Return [x, y] of the center of cell containing provided text 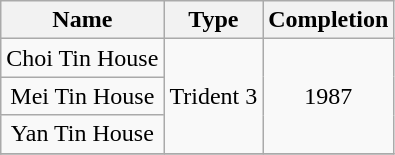
Trident 3 [214, 96]
Completion [328, 20]
Choi Tin House [82, 58]
Mei Tin House [82, 96]
1987 [328, 96]
Type [214, 20]
Name [82, 20]
Yan Tin House [82, 134]
